Scan for the cell matching the given text and deliver its [X, Y] coordinate at center. 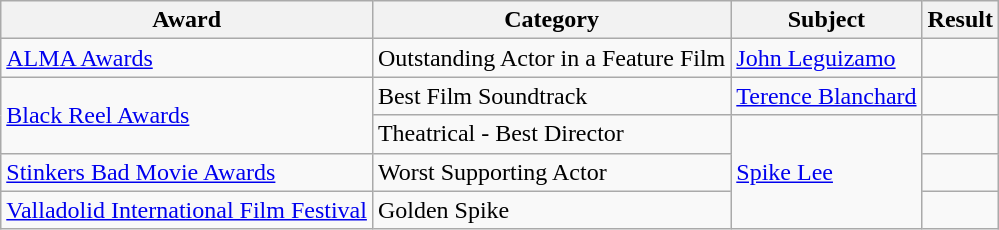
Best Film Soundtrack [551, 96]
Black Reel Awards [187, 115]
Stinkers Bad Movie Awards [187, 172]
Subject [826, 20]
Category [551, 20]
John Leguizamo [826, 58]
ALMA Awards [187, 58]
Outstanding Actor in a Feature Film [551, 58]
Worst Supporting Actor [551, 172]
Terence Blanchard [826, 96]
Result [960, 20]
Spike Lee [826, 172]
Golden Spike [551, 210]
Award [187, 20]
Theatrical - Best Director [551, 134]
Valladolid International Film Festival [187, 210]
